Extract the (X, Y) coordinate from the center of the cell holding the provided text.  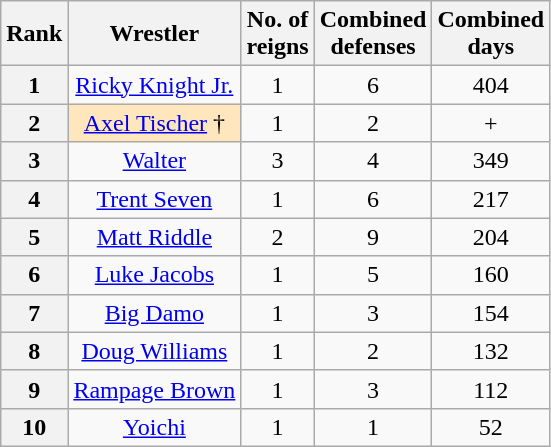
Matt Riddle (154, 237)
10 (34, 427)
Luke Jacobs (154, 275)
154 (491, 313)
217 (491, 199)
8 (34, 351)
404 (491, 85)
Combineddays (491, 34)
132 (491, 351)
Trent Seven (154, 199)
Doug Williams (154, 351)
349 (491, 161)
Wrestler (154, 34)
Ricky Knight Jr. (154, 85)
160 (491, 275)
204 (491, 237)
Axel Tischer † (154, 123)
52 (491, 427)
Yoichi (154, 427)
Big Damo (154, 313)
Walter (154, 161)
7 (34, 313)
Rampage Brown (154, 389)
112 (491, 389)
Rank (34, 34)
Combineddefenses (373, 34)
No. ofreigns (278, 34)
+ (491, 123)
